Determine the (X, Y) coordinate at the center of the cell enclosing the given text.  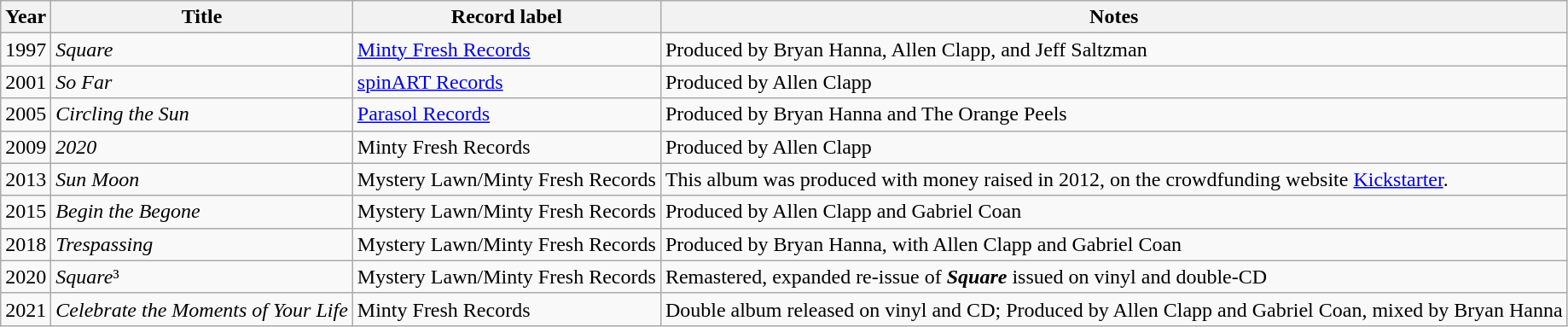
Title (202, 17)
Produced by Bryan Hanna, Allen Clapp, and Jeff Saltzman (1114, 50)
Square³ (202, 277)
Circling the Sun (202, 114)
Begin the Begone (202, 212)
Trespassing (202, 244)
2001 (26, 82)
Square (202, 50)
spinART Records (507, 82)
This album was produced with money raised in 2012, on the crowdfunding website Kickstarter. (1114, 179)
Remastered, expanded re-issue of Square issued on vinyl and double-CD (1114, 277)
Double album released on vinyl and CD; Produced by Allen Clapp and Gabriel Coan, mixed by Bryan Hanna (1114, 309)
Year (26, 17)
Sun Moon (202, 179)
1997 (26, 50)
Produced by Bryan Hanna, with Allen Clapp and Gabriel Coan (1114, 244)
2015 (26, 212)
Produced by Bryan Hanna and The Orange Peels (1114, 114)
2021 (26, 309)
Parasol Records (507, 114)
2018 (26, 244)
Notes (1114, 17)
2005 (26, 114)
Record label (507, 17)
2013 (26, 179)
So Far (202, 82)
Produced by Allen Clapp and Gabriel Coan (1114, 212)
Celebrate the Moments of Your Life (202, 309)
2009 (26, 147)
